Return [X, Y] of the center of cell containing provided text 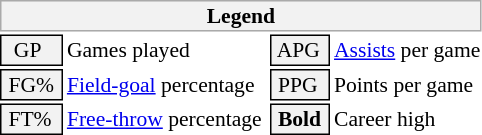
PPG [300, 85]
Field-goal percentage [166, 85]
APG [300, 50]
Games played [166, 50]
Assists per game [408, 50]
Points per game [408, 85]
Legend [241, 16]
GP [31, 50]
FG% [31, 85]
